Determine the (x, y) coordinate at the center of the cell enclosing the given text.  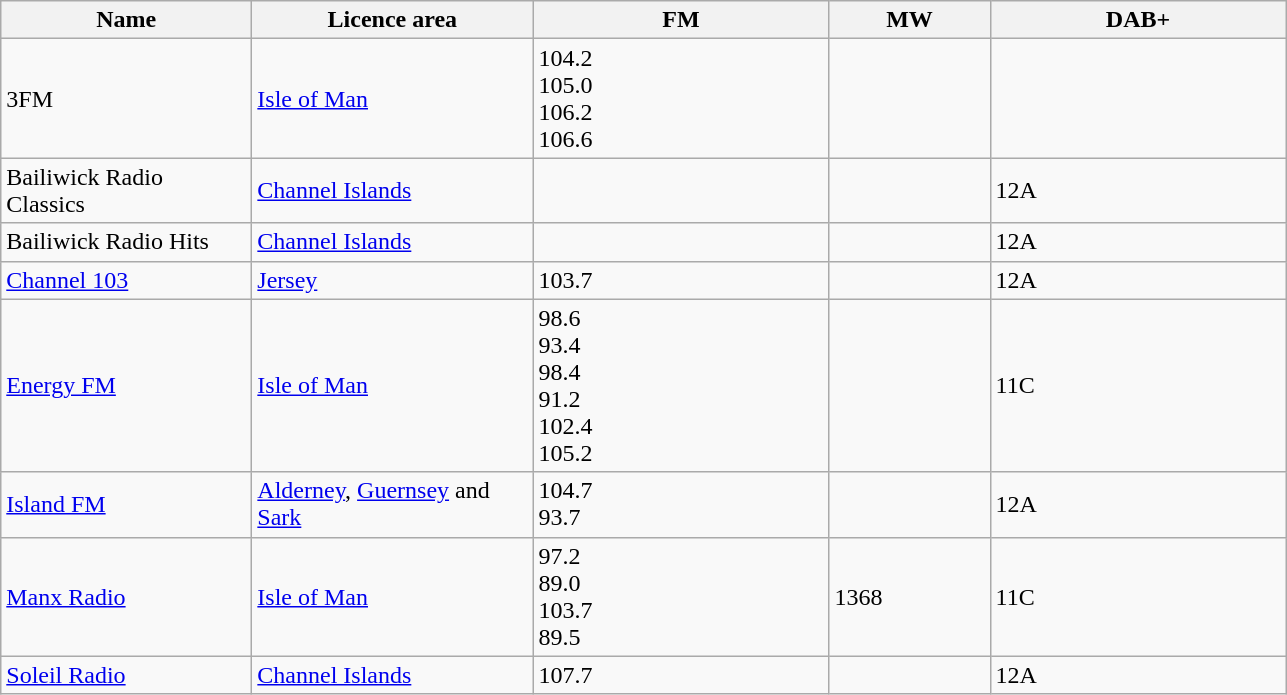
Manx Radio (126, 596)
Licence area (392, 20)
Alderney, Guernsey and Sark (392, 504)
DAB+ (1138, 20)
FM (681, 20)
104.2 105.0 106.2 106.6 (681, 98)
Jersey (392, 280)
97.2 89.0 103.7 89.5 (681, 596)
Energy FM (126, 386)
104.7 93.7 (681, 504)
Name (126, 20)
1368 (910, 596)
103.7 (681, 280)
MW (910, 20)
Bailiwick Radio Classics (126, 190)
107.7 (681, 675)
Bailiwick Radio Hits (126, 242)
Soleil Radio (126, 675)
Channel 103 (126, 280)
Island FM (126, 504)
98.693.4 98.4 91.2 102.4 105.2 (681, 386)
3FM (126, 98)
